Return the (x, y) coordinate for the center point of the cell that contains the specified text.  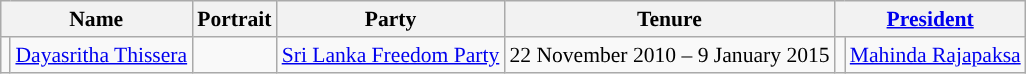
Party (391, 19)
Portrait (234, 19)
22 November 2010 – 9 January 2015 (669, 55)
Dayasritha Thissera (101, 55)
Mahinda Rajapaksa (936, 55)
President (930, 19)
Tenure (669, 19)
Name (96, 19)
Sri Lanka Freedom Party (391, 55)
